Provide the (x, y) coordinate of the cell's center where the given text is located.  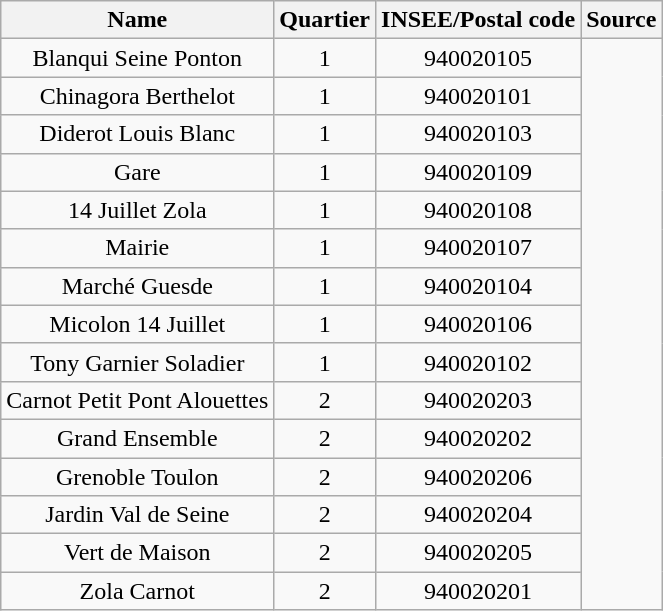
Source (622, 20)
Gare (138, 172)
940020201 (478, 591)
940020105 (478, 58)
940020202 (478, 438)
Micolon 14 Juillet (138, 324)
Zola Carnot (138, 591)
Name (138, 20)
Mairie (138, 248)
INSEE/Postal code (478, 20)
940020109 (478, 172)
Grand Ensemble (138, 438)
940020205 (478, 553)
940020103 (478, 134)
Vert de Maison (138, 553)
940020104 (478, 286)
940020203 (478, 400)
Quartier (325, 20)
940020108 (478, 210)
940020107 (478, 248)
Blanqui Seine Ponton (138, 58)
Jardin Val de Seine (138, 515)
Marché Guesde (138, 286)
Chinagora Berthelot (138, 96)
940020106 (478, 324)
940020101 (478, 96)
14 Juillet Zola (138, 210)
Diderot Louis Blanc (138, 134)
940020102 (478, 362)
Tony Garnier Soladier (138, 362)
940020206 (478, 477)
Carnot Petit Pont Alouettes (138, 400)
940020204 (478, 515)
Grenoble Toulon (138, 477)
